Locate the cell with the specified text and output its (X, Y) center coordinate. 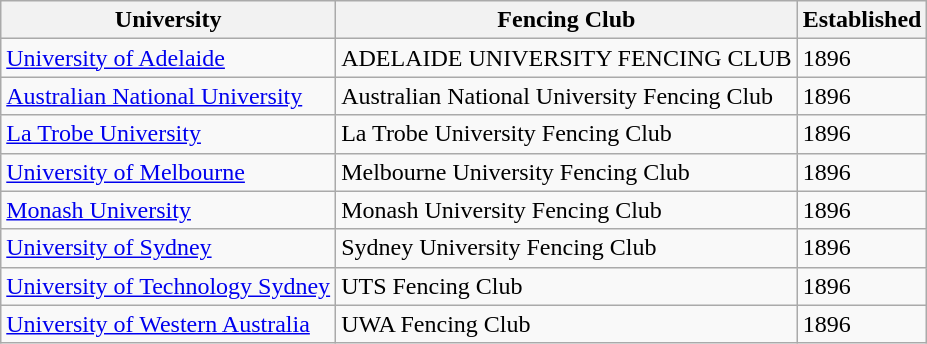
University of Technology Sydney (168, 286)
Established (862, 20)
University (168, 20)
UTS Fencing Club (566, 286)
UWA Fencing Club (566, 324)
Fencing Club (566, 20)
La Trobe University Fencing Club (566, 134)
University of Sydney (168, 248)
Melbourne University Fencing Club (566, 172)
La Trobe University (168, 134)
Australian National University Fencing Club (566, 96)
Sydney University Fencing Club (566, 248)
Monash University Fencing Club (566, 210)
University of Western Australia (168, 324)
University of Melbourne (168, 172)
University of Adelaide (168, 58)
Australian National University (168, 96)
Monash University (168, 210)
ADELAIDE UNIVERSITY FENCING CLUB (566, 58)
